Determine the (X, Y) coordinate at the center of the cell enclosing the given text.  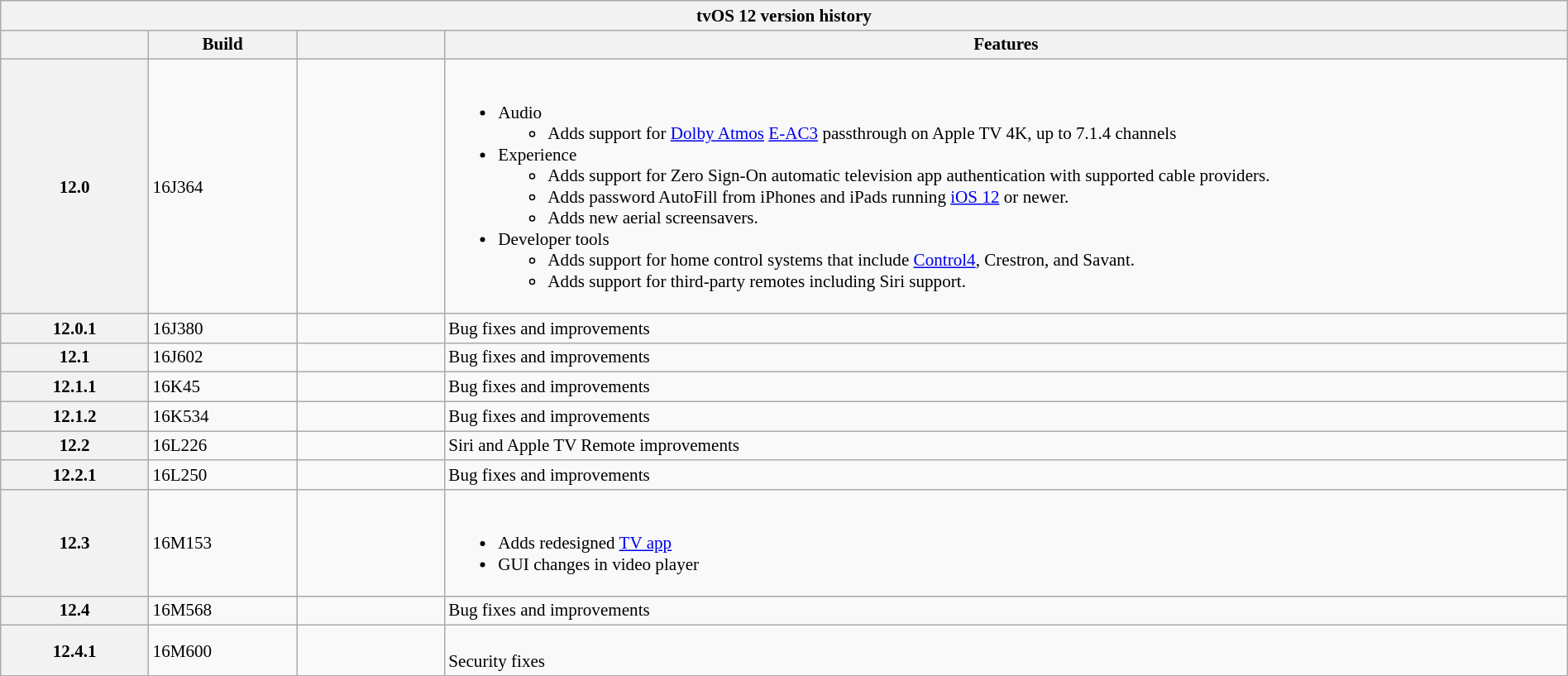
12.1.2 (74, 415)
12.2 (74, 445)
12.0 (74, 187)
16J602 (223, 357)
16L250 (223, 475)
tvOS 12 version history (784, 15)
12.0.1 (74, 328)
16M568 (223, 611)
12.3 (74, 543)
16K534 (223, 415)
12.1 (74, 357)
16J364 (223, 187)
Build (223, 45)
Adds redesigned TV appGUI changes in video player (1006, 543)
16J380 (223, 328)
Siri and Apple TV Remote improvements (1006, 445)
Features (1006, 45)
12.1.1 (74, 387)
16L226 (223, 445)
16M153 (223, 543)
16M600 (223, 650)
16K45 (223, 387)
12.4 (74, 611)
12.2.1 (74, 475)
Security fixes (1006, 650)
12.4.1 (74, 650)
